Provide the [X, Y] coordinate of the cell's center where the given text is located.  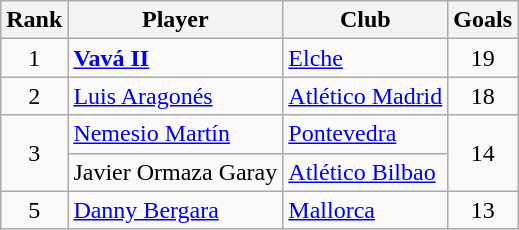
Club [366, 20]
Danny Bergara [176, 210]
19 [483, 58]
Vavá II [176, 58]
14 [483, 153]
Pontevedra [366, 134]
1 [34, 58]
Goals [483, 20]
Mallorca [366, 210]
Atlético Madrid [366, 96]
2 [34, 96]
Luis Aragonés [176, 96]
Atlético Bilbao [366, 172]
5 [34, 210]
Player [176, 20]
13 [483, 210]
3 [34, 153]
Rank [34, 20]
18 [483, 96]
Elche [366, 58]
Nemesio Martín [176, 134]
Javier Ormaza Garay [176, 172]
